Return (x, y) of the center of cell containing provided text 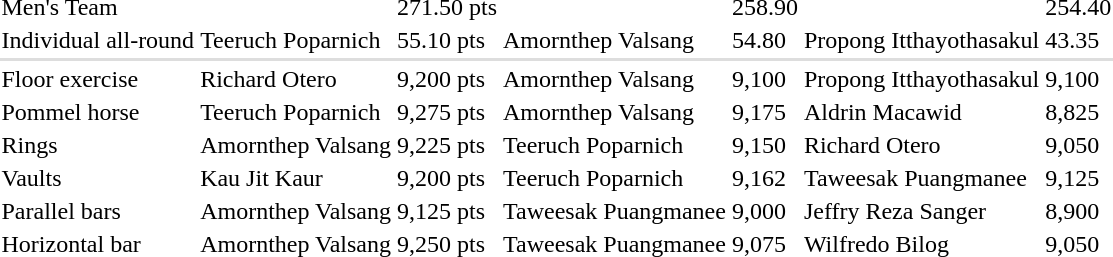
43.35 (1078, 40)
Aldrin Macawid (921, 112)
9,225 pts (448, 145)
55.10 pts (448, 40)
Kau Jit Kaur (296, 178)
Floor exercise (98, 79)
9,125 (1078, 178)
9,125 pts (448, 211)
9,175 (764, 112)
8,825 (1078, 112)
9,050 (1078, 145)
54.80 (764, 40)
Rings (98, 145)
Pommel horse (98, 112)
Parallel bars (98, 211)
9,150 (764, 145)
9,000 (764, 211)
9,162 (764, 178)
8,900 (1078, 211)
9,275 pts (448, 112)
Vaults (98, 178)
Jeffry Reza Sanger (921, 211)
Individual all-round (98, 40)
